Extract the [x, y] coordinate from the center of the cell holding the provided text.  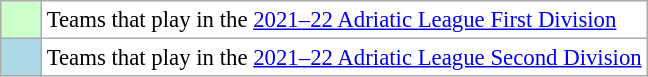
Teams that play in the 2021–22 Adriatic League Second Division [344, 58]
Teams that play in the 2021–22 Adriatic League First Division [344, 20]
